Output the [X, Y] coordinate of the center of the cell containing the given text.  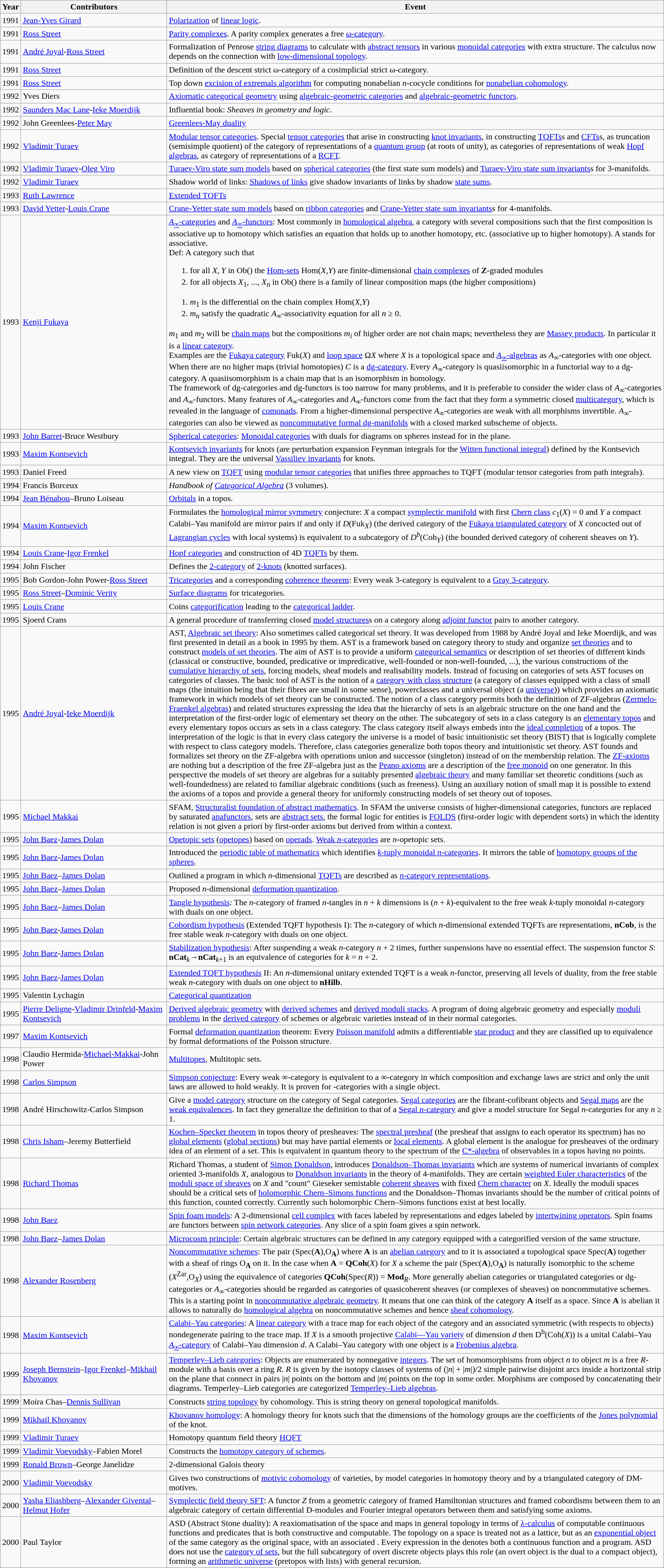
Top down excision of extremals algorithm for computing nonabelian n-cocycle conditions for nonabelian cohomology. [415, 83]
Pierre Deligne-Vladimir Drinfeld-Maxim Kontsevich [94, 1013]
Kenji Fukaya [94, 322]
John Fischer [94, 567]
Surface diagrams for tricategories. [415, 593]
John Barret-Bruce Westbury [94, 436]
Jean Bénabou–Bruno Loiseau [94, 499]
Vladimir Voevodsky–Fabien Morel [94, 1451]
Ruth Lawrence [94, 195]
Handbook of Categorical Algebra (3 volumes). [415, 485]
Louis Crane [94, 606]
Jean-Yves Girard [94, 20]
Crane-Yetter state sum models based on ribbon categories and Crane-Yetter state sum invariantss for 4-manifolds. [415, 209]
A general procedure of transferring closed model structuress on a category along adjoint functor pairs to another category. [415, 620]
Multitopes, Multitopic sets. [415, 1059]
Definition of the descent strict ω-category of a cosimplicial strict ω-category. [415, 70]
Proposed n-dimensional deformation quantization. [415, 889]
Francis Borceux [94, 485]
Sjoerd Crans [94, 620]
Extended TQFTs [415, 195]
Louis Crane-Igor Frenkel [94, 553]
Daniel Freed [94, 472]
Event [415, 7]
Parity complexes. A parity complex generates a free ω-category. [415, 34]
Bob Gordon-John Power-Ross Street [94, 580]
Saunders Mac Lane-Ieke Moerdijk [94, 110]
Polarization of linear logic. [415, 20]
Categorical quantization [415, 995]
Chris Isham–Jeremy Butterfield [94, 1142]
John Baez [94, 1220]
Claudio Hermida-Michael-Makkai-John Power [94, 1059]
David Yetter-Louis Crane [94, 209]
Paul Taylor [94, 1542]
Ronald Brown–George Janelidze [94, 1464]
Spherical categories: Monoidal categories with duals for diagrams on spheres instead for in the plane. [415, 436]
Yves Diers [94, 96]
Alexander Rosenberg [94, 1281]
Constructs string topology by cohomology. This is string theory on general topological manifolds. [415, 1402]
Defines the 2-category of 2-knots (knotted surfaces). [415, 567]
Influential book: Sheaves in geometry and logic. [415, 110]
Vladimir Voevodsky [94, 1483]
Hopf categories and construction of 4D TQFTs by them. [415, 553]
Orbitals in a topos. [415, 499]
Outlined a program in which n-dimensional TQFTs are described as n-category representations. [415, 875]
Mikhail Khovanov [94, 1420]
A new view on TQFT using modular tensor categories that unifies three approaches to TQFT (modular tensor categories from path integrals). [415, 472]
Contributors [94, 7]
Shadow world of links: Shadows of links give shadow invariants of links by shadow state sums. [415, 182]
André Joyal-Ross Street [94, 52]
Moira Chas–Dennis Sullivan [94, 1402]
Richard Thomas [94, 1183]
André Joyal-Ieke Moerdijk [94, 714]
Year [11, 7]
2-dimensional Galois theory [415, 1464]
Carlos Simpson [94, 1082]
Introduced the periodic table of mathematics which identifies k-tuply monoidal n-categories. It mirrors the table of homotopy groups of the spheres. [415, 857]
Valentin Lychagin [94, 995]
Axiomatic categorical geometry using algebraic-geometric categories and algebraic-geometric functors. [415, 96]
Joseph Bernstein–Igor Frenkel–Mikhail Khovanov [94, 1374]
Michael Makkai [94, 817]
Constructs the homotopy category of schemes. [415, 1451]
Coins categorification leading to the categorical ladder. [415, 606]
André Hirschowitz-Carlos Simpson [94, 1109]
Opetopic sets (opetopes) based on operads. Weak n-categories are n-opetopic sets. [415, 839]
Tricategories and a corresponding coherence theorem: Every weak 3-category is equivalent to a Gray 3-category. [415, 580]
Turaev-Viro state sum models based on spherical categories (the first state sum models) and Turaev-Viro state sum invariantss for 3-manifolds. [415, 168]
1997 [11, 1036]
Greenlees-May duality [415, 123]
Microcosm principle: Certain algebraic structures can be defined in any category equipped with a categorified version of the same structure. [415, 1238]
John Greenlees-Peter May [94, 123]
Gives two constructions of motivic cohomology of varieties, by model categories in homotopy theory and by a triangulated category of DM-motives. [415, 1483]
Vladimir Turaev-Oleg Viro [94, 168]
Yasha Eliashberg–Alexander Givental–Helmut Hofer [94, 1505]
Ross Street–Dominic Verity [94, 593]
Homotopy quantum field theory HQFT [415, 1438]
